Identify which cell holds the provided text, then report its [x, y] central coordinate. 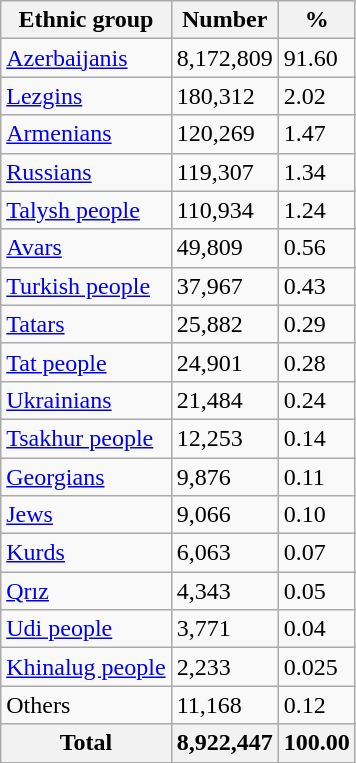
110,934 [224, 210]
0.28 [316, 362]
Tat people [86, 362]
0.025 [316, 667]
Others [86, 705]
Russians [86, 172]
Khinalug people [86, 667]
1.47 [316, 134]
12,253 [224, 438]
Total [86, 743]
1.34 [316, 172]
0.56 [316, 248]
8,172,809 [224, 58]
37,967 [224, 286]
Kurds [86, 553]
1.24 [316, 210]
Azerbaijanis [86, 58]
Number [224, 20]
Georgians [86, 477]
9,876 [224, 477]
25,882 [224, 324]
% [316, 20]
49,809 [224, 248]
Tatars [86, 324]
2.02 [316, 96]
0.12 [316, 705]
91.60 [316, 58]
8,922,447 [224, 743]
11,168 [224, 705]
0.05 [316, 591]
119,307 [224, 172]
0.10 [316, 515]
180,312 [224, 96]
100.00 [316, 743]
9,066 [224, 515]
0.24 [316, 400]
Lezgins [86, 96]
0.14 [316, 438]
Armenians [86, 134]
120,269 [224, 134]
4,343 [224, 591]
0.29 [316, 324]
3,771 [224, 629]
Turkish people [86, 286]
0.07 [316, 553]
6,063 [224, 553]
Tsakhur people [86, 438]
Jews [86, 515]
Avars [86, 248]
Qrız [86, 591]
24,901 [224, 362]
Ukrainians [86, 400]
0.04 [316, 629]
Udi people [86, 629]
21,484 [224, 400]
0.43 [316, 286]
Ethnic group [86, 20]
2,233 [224, 667]
0.11 [316, 477]
Talysh people [86, 210]
